Capture the cell that displays the provided text and extract its [x, y] central coordinate. 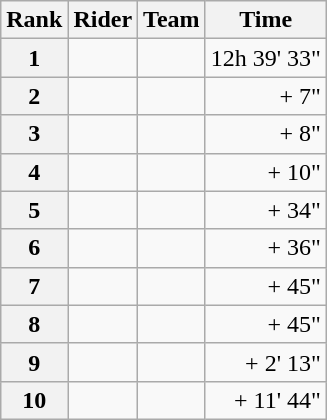
4 [34, 172]
2 [34, 96]
+ 34" [266, 210]
Rank [34, 20]
+ 11' 44" [266, 400]
Time [266, 20]
8 [34, 324]
+ 8" [266, 134]
1 [34, 58]
+ 2' 13" [266, 362]
10 [34, 400]
12h 39' 33" [266, 58]
+ 36" [266, 248]
+ 10" [266, 172]
6 [34, 248]
9 [34, 362]
3 [34, 134]
+ 7" [266, 96]
5 [34, 210]
7 [34, 286]
Rider [103, 20]
Team [172, 20]
